Output the [x, y] coordinate of the center of the cell containing the given text.  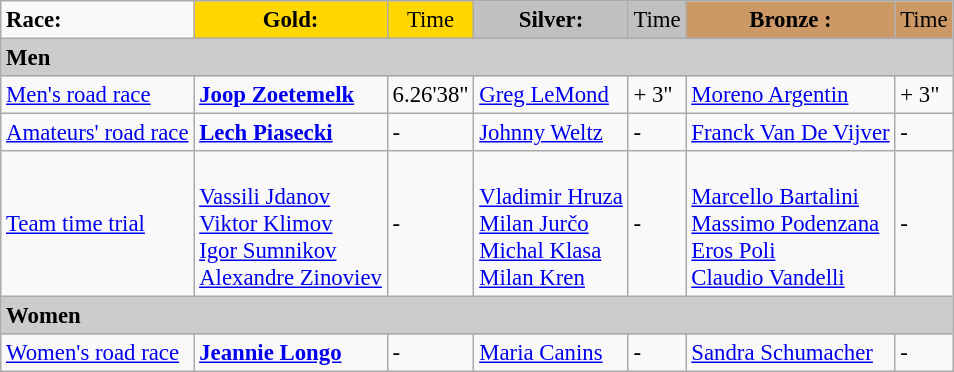
Marcello Bartalini Massimo Podenzana Eros Poli Claudio Vandelli [790, 224]
Maria Canins [551, 353]
Silver: [551, 20]
Bronze : [790, 20]
Greg LeMond [551, 95]
6.26'38" [430, 95]
Moreno Argentin [790, 95]
Franck Van De Vijver [790, 133]
Race: [98, 20]
Jeannie Longo [290, 353]
Men's road race [98, 95]
Team time trial [98, 224]
Lech Piasecki [290, 133]
Gold: [290, 20]
Joop Zoetemelk [290, 95]
Vassili Jdanov Viktor Klimov Igor Sumnikov Alexandre Zinoviev [290, 224]
Men [477, 58]
Sandra Schumacher [790, 353]
Women's road race [98, 353]
Vladimir Hruza Milan Jurčo Michal Klasa Milan Kren [551, 224]
Women [477, 316]
Johnny Weltz [551, 133]
Amateurs' road race [98, 133]
